Determine the (X, Y) coordinate at the center of the cell enclosing the given text.  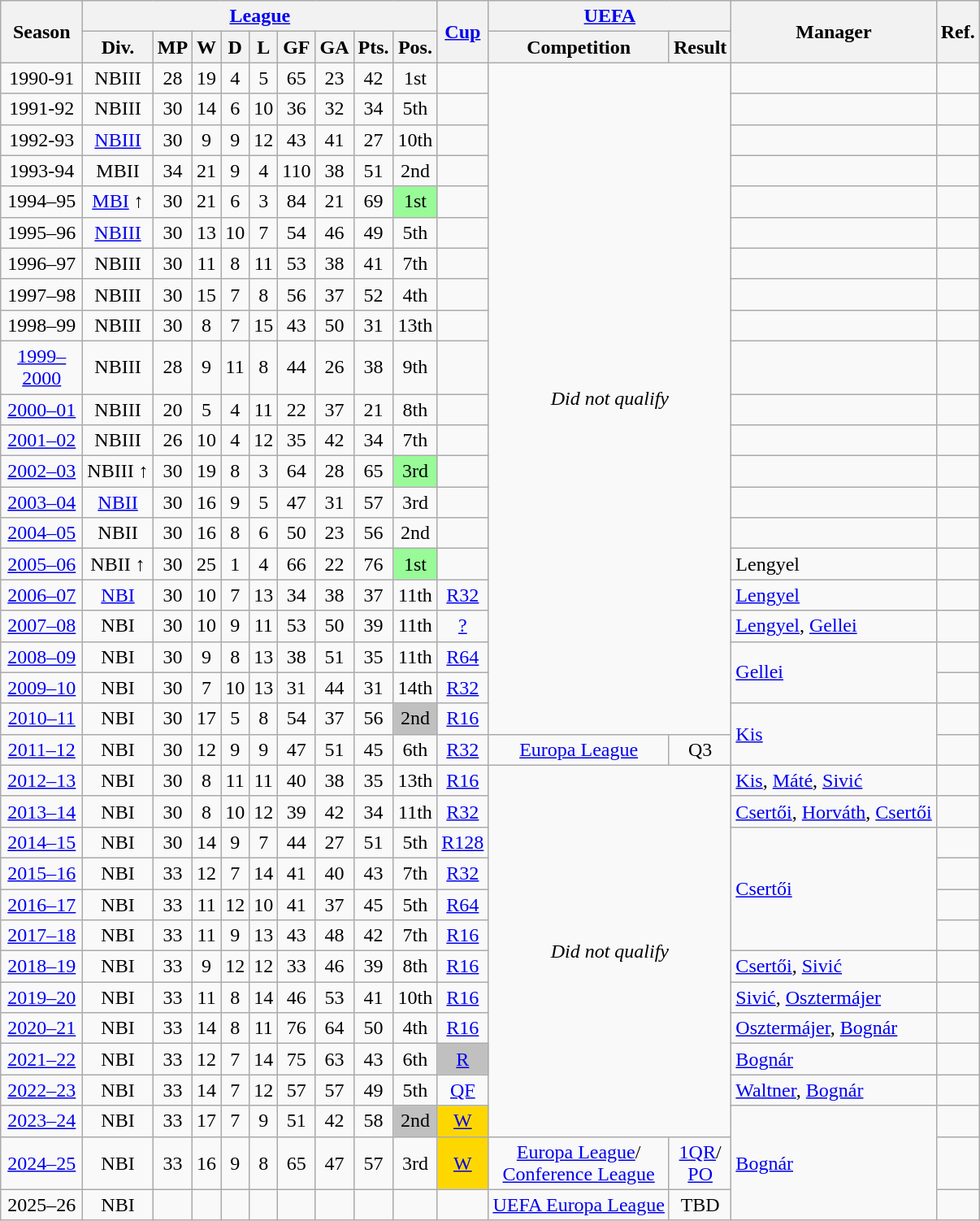
D (236, 47)
2020–21 (42, 1028)
2010–11 (42, 719)
Kis (834, 734)
2014–15 (42, 842)
League (260, 16)
1996–97 (42, 263)
1994–95 (42, 202)
Manager (834, 32)
2022–23 (42, 1090)
66 (297, 564)
2001–02 (42, 441)
2015–16 (42, 873)
75 (297, 1059)
2007–08 (42, 626)
QF (463, 1090)
L (263, 47)
1993-94 (42, 171)
NBII ↑ (118, 564)
2019–20 (42, 997)
14th (415, 688)
110 (297, 171)
2017–18 (42, 936)
2006–07 (42, 595)
Europa League/Conference League (579, 1162)
2003–04 (42, 502)
Competition (579, 47)
Cup (463, 32)
? (463, 626)
2002–03 (42, 471)
2025–26 (42, 1205)
2012–13 (42, 780)
2005–06 (42, 564)
2016–17 (42, 905)
25 (206, 564)
2009–10 (42, 688)
UEFA (609, 16)
Pos. (415, 47)
2023–24 (42, 1121)
GA (335, 47)
2021–22 (42, 1059)
MBI ↑ (118, 202)
UEFA Europa League (579, 1205)
Season (42, 32)
32 (335, 109)
1QR/PO (700, 1162)
9th (415, 367)
1997–98 (42, 294)
2024–25 (42, 1162)
MP (172, 47)
1990-91 (42, 78)
Lengyel, Gellei (834, 626)
36 (297, 109)
84 (297, 202)
1998–99 (42, 325)
Div. (118, 47)
Q3 (700, 750)
2018–19 (42, 967)
TBD (700, 1205)
1999–2000 (42, 367)
1995–96 (42, 232)
20 (172, 409)
Osztermájer, Bognár (834, 1028)
Sivić, Osztermájer (834, 997)
2004–05 (42, 533)
Pts. (374, 47)
Csertői, Horváth, Csertői (834, 811)
R128 (463, 842)
2008–09 (42, 657)
69 (374, 202)
1992-93 (42, 140)
Csertői (834, 889)
48 (335, 936)
R (463, 1059)
1991-92 (42, 109)
NBIII ↑ (118, 471)
Kis, Máté, Sivić (834, 780)
2000–01 (42, 409)
Result (700, 47)
MBII (118, 171)
2011–12 (42, 750)
2013–14 (42, 811)
63 (335, 1059)
Waltner, Bognár (834, 1090)
GF (297, 47)
Csertői, Sivić (834, 967)
52 (374, 294)
Gellei (834, 672)
Ref. (957, 32)
Europa League (579, 750)
1 (236, 564)
58 (374, 1121)
